Detect which cell encompasses the target text, then output its (x, y) center coordinate. 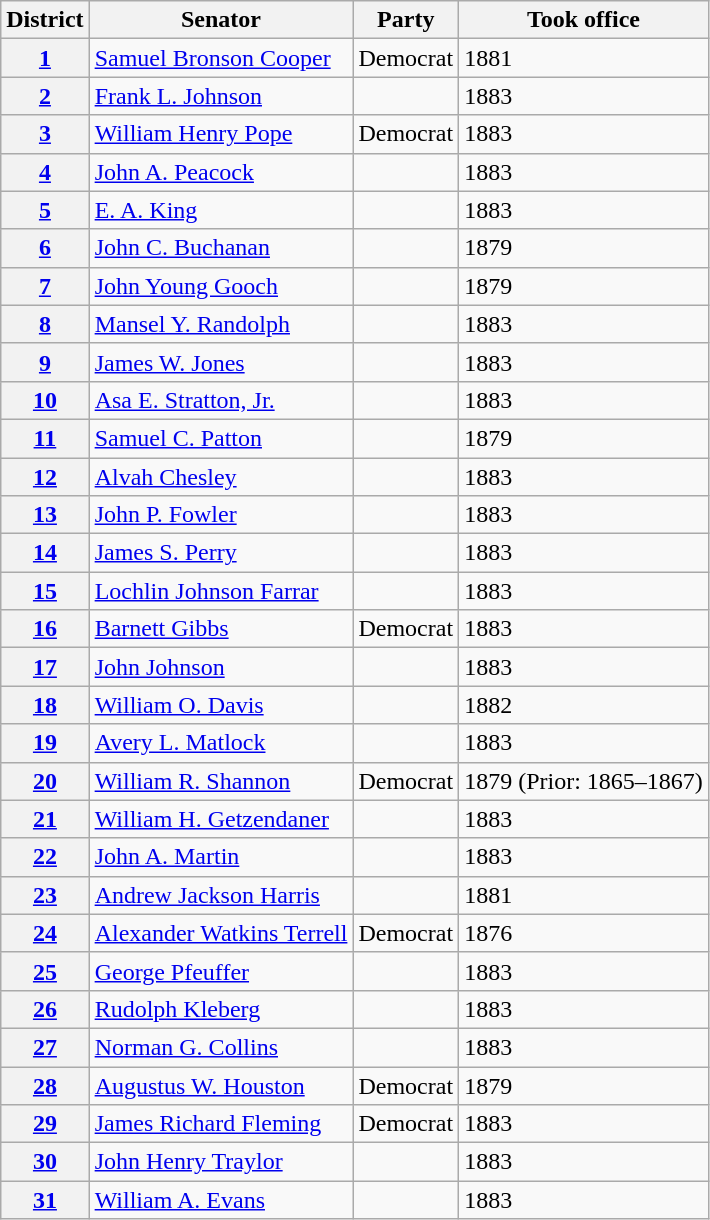
24 (45, 933)
Avery L. Matlock (221, 743)
Asa E. Stratton, Jr. (221, 400)
16 (45, 629)
21 (45, 819)
6 (45, 248)
James S. Perry (221, 553)
John P. Fowler (221, 515)
John C. Buchanan (221, 248)
Frank L. Johnson (221, 96)
15 (45, 591)
1 (45, 58)
17 (45, 667)
William R. Shannon (221, 781)
9 (45, 362)
7 (45, 286)
Samuel C. Patton (221, 438)
29 (45, 1124)
1879 (Prior: 1865–1867) (584, 781)
28 (45, 1085)
19 (45, 743)
John A. Martin (221, 857)
30 (45, 1162)
Norman G. Collins (221, 1047)
William H. Getzendaner (221, 819)
1876 (584, 933)
27 (45, 1047)
Senator (221, 20)
12 (45, 477)
26 (45, 1009)
1882 (584, 705)
11 (45, 438)
14 (45, 553)
22 (45, 857)
William A. Evans (221, 1200)
31 (45, 1200)
4 (45, 172)
Andrew Jackson Harris (221, 895)
John A. Peacock (221, 172)
Alvah Chesley (221, 477)
Lochlin Johnson Farrar (221, 591)
James W. Jones (221, 362)
William O. Davis (221, 705)
Rudolph Kleberg (221, 1009)
Barnett Gibbs (221, 629)
John Young Gooch (221, 286)
20 (45, 781)
18 (45, 705)
Samuel Bronson Cooper (221, 58)
23 (45, 895)
Party (406, 20)
District (45, 20)
James Richard Fleming (221, 1124)
Augustus W. Houston (221, 1085)
Alexander Watkins Terrell (221, 933)
25 (45, 971)
William Henry Pope (221, 134)
8 (45, 324)
E. A. King (221, 210)
John Henry Traylor (221, 1162)
13 (45, 515)
5 (45, 210)
Took office (584, 20)
3 (45, 134)
10 (45, 400)
2 (45, 96)
Mansel Y. Randolph (221, 324)
John Johnson (221, 667)
George Pfeuffer (221, 971)
